Capture the cell that displays the provided text and extract its [X, Y] central coordinate. 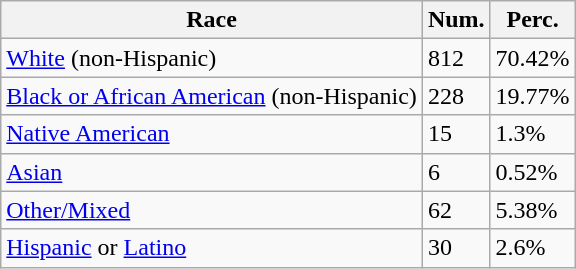
Perc. [532, 20]
70.42% [532, 58]
Hispanic or Latino [212, 248]
6 [456, 172]
1.3% [532, 134]
30 [456, 248]
228 [456, 96]
15 [456, 134]
0.52% [532, 172]
Black or African American (non-Hispanic) [212, 96]
5.38% [532, 210]
62 [456, 210]
Num. [456, 20]
2.6% [532, 248]
812 [456, 58]
Native American [212, 134]
Race [212, 20]
White (non-Hispanic) [212, 58]
Other/Mixed [212, 210]
19.77% [532, 96]
Asian [212, 172]
